Return the [x, y] coordinate for the center point of the cell that contains the specified text.  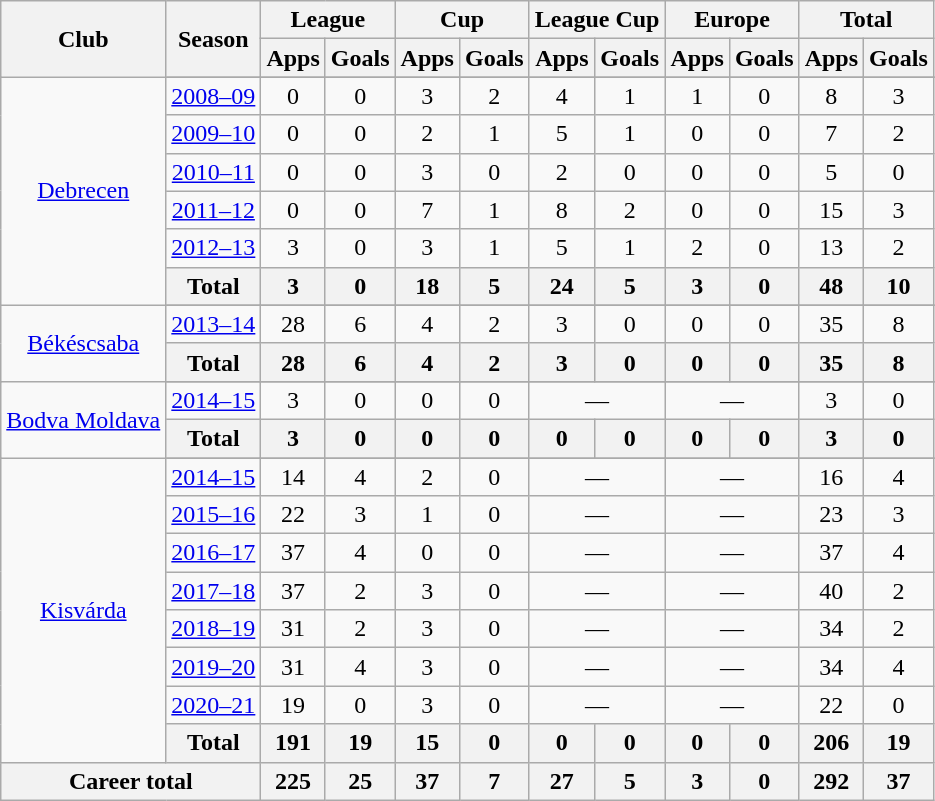
2020–21 [214, 705]
Debrecen [84, 191]
League [328, 20]
Békéscsaba [84, 343]
13 [831, 248]
206 [831, 743]
2008–09 [214, 96]
40 [831, 591]
16 [831, 477]
2009–10 [214, 134]
2018–19 [214, 629]
14 [293, 477]
225 [293, 781]
Career total [131, 781]
2019–20 [214, 667]
2015–16 [214, 515]
2016–17 [214, 553]
Club [84, 39]
2010–11 [214, 172]
23 [831, 515]
Bodva Moldava [84, 419]
2011–12 [214, 210]
2012–13 [214, 248]
2013–14 [214, 324]
292 [831, 781]
Cup [462, 20]
2017–18 [214, 591]
Europe [732, 20]
18 [427, 286]
27 [562, 781]
191 [293, 743]
Season [214, 39]
48 [831, 286]
25 [360, 781]
League Cup [597, 20]
24 [562, 286]
10 [899, 286]
Kisvárda [84, 610]
